Capture the cell that displays the provided text and extract its (x, y) central coordinate. 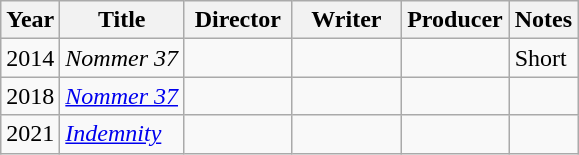
Producer (456, 20)
Title (122, 20)
Writer (346, 20)
2021 (30, 134)
2014 (30, 58)
Year (30, 20)
Indemnity (122, 134)
Notes (543, 20)
Short (543, 58)
Director (238, 20)
2018 (30, 96)
